Locate the cell with the specified text and output its (x, y) center coordinate. 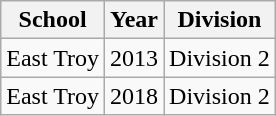
School (53, 20)
2018 (134, 96)
Year (134, 20)
Division (220, 20)
2013 (134, 58)
